Extract the (x, y) coordinate from the center of the cell holding the provided text.  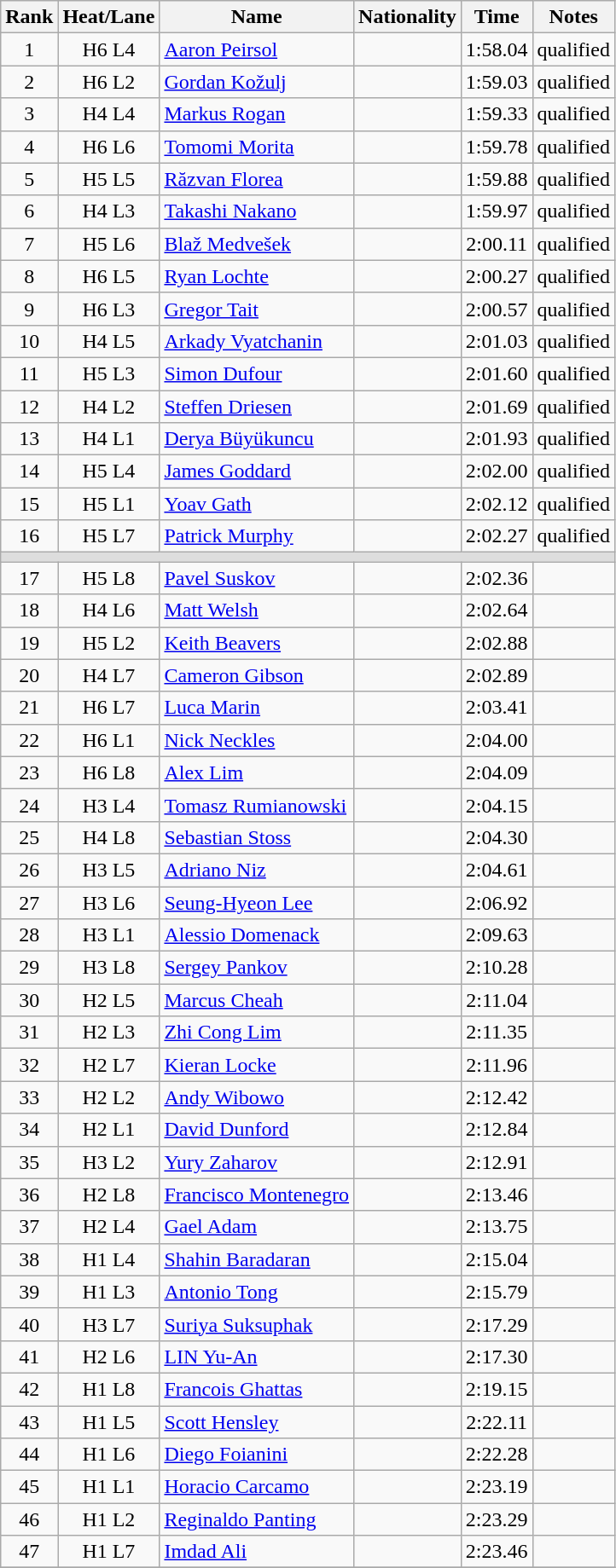
42 (29, 1389)
24 (29, 805)
15 (29, 504)
18 (29, 610)
Horacio Carcamo (257, 1487)
2:17.30 (497, 1357)
H6 L1 (109, 740)
2:06.92 (497, 903)
H1 L5 (109, 1421)
Pavel Suskov (257, 578)
H4 L8 (109, 837)
H1 L1 (109, 1487)
25 (29, 837)
36 (29, 1195)
Heat/Lane (109, 17)
1:59.88 (497, 179)
1 (29, 49)
2:12.42 (497, 1097)
28 (29, 935)
Zhi Cong Lim (257, 1033)
12 (29, 407)
Tomasz Rumianowski (257, 805)
26 (29, 870)
H1 L6 (109, 1455)
Cameron Gibson (257, 675)
2:01.93 (497, 439)
Notes (573, 17)
23 (29, 772)
H1 L4 (109, 1259)
Sergey Pankov (257, 968)
6 (29, 211)
Gregor Tait (257, 309)
2:12.84 (497, 1130)
H4 L7 (109, 675)
4 (29, 147)
2:11.35 (497, 1033)
2:22.11 (497, 1421)
2:00.57 (497, 309)
H5 L4 (109, 472)
H3 L8 (109, 968)
2:01.03 (497, 341)
47 (29, 1552)
H2 L4 (109, 1227)
1:59.03 (497, 82)
Takashi Nakano (257, 211)
H2 L8 (109, 1195)
2:22.28 (497, 1455)
Ryan Lochte (257, 276)
37 (29, 1227)
H2 L5 (109, 1000)
2:15.04 (497, 1259)
20 (29, 675)
H3 L2 (109, 1162)
Yoav Gath (257, 504)
30 (29, 1000)
H5 L1 (109, 504)
2:11.04 (497, 1000)
Răzvan Florea (257, 179)
2:02.36 (497, 578)
H6 L6 (109, 147)
H5 L7 (109, 536)
2:09.63 (497, 935)
2:11.96 (497, 1065)
19 (29, 643)
41 (29, 1357)
H3 L4 (109, 805)
H2 L6 (109, 1357)
Scott Hensley (257, 1421)
2:02.89 (497, 675)
2:12.91 (497, 1162)
9 (29, 309)
2:15.79 (497, 1292)
H2 L1 (109, 1130)
2:02.64 (497, 610)
10 (29, 341)
Suriya Suksuphak (257, 1324)
2:00.27 (497, 276)
Nationality (408, 17)
Yury Zaharov (257, 1162)
H4 L2 (109, 407)
David Dunford (257, 1130)
2:23.29 (497, 1519)
2:01.69 (497, 407)
1:59.33 (497, 114)
H2 L7 (109, 1065)
21 (29, 708)
2:04.30 (497, 837)
H6 L8 (109, 772)
H1 L2 (109, 1519)
13 (29, 439)
46 (29, 1519)
2:02.88 (497, 643)
H5 L6 (109, 244)
39 (29, 1292)
Time (497, 17)
Simon Dufour (257, 373)
H3 L7 (109, 1324)
LIN Yu-An (257, 1357)
2:13.46 (497, 1195)
34 (29, 1130)
2:04.15 (497, 805)
H4 L4 (109, 114)
Gordan Kožulj (257, 82)
H6 L3 (109, 309)
H1 L3 (109, 1292)
Antonio Tong (257, 1292)
H3 L5 (109, 870)
H6 L4 (109, 49)
32 (29, 1065)
1:59.97 (497, 211)
Name (257, 17)
Gael Adam (257, 1227)
2:19.15 (497, 1389)
38 (29, 1259)
Blaž Medvešek (257, 244)
Sebastian Stoss (257, 837)
1:58.04 (497, 49)
2:04.61 (497, 870)
Alex Lim (257, 772)
H3 L1 (109, 935)
H6 L7 (109, 708)
Alessio Domenack (257, 935)
27 (29, 903)
H1 L7 (109, 1552)
Matt Welsh (257, 610)
Andy Wibowo (257, 1097)
H5 L8 (109, 578)
Seung-Hyeon Lee (257, 903)
James Goddard (257, 472)
2:13.75 (497, 1227)
2 (29, 82)
H5 L3 (109, 373)
H4 L1 (109, 439)
H3 L6 (109, 903)
2:23.46 (497, 1552)
Nick Neckles (257, 740)
2:02.12 (497, 504)
2:23.19 (497, 1487)
35 (29, 1162)
Adriano Niz (257, 870)
14 (29, 472)
44 (29, 1455)
Rank (29, 17)
H4 L3 (109, 211)
Imdad Ali (257, 1552)
2:10.28 (497, 968)
Arkady Vyatchanin (257, 341)
Kieran Locke (257, 1065)
2:03.41 (497, 708)
Diego Foianini (257, 1455)
3 (29, 114)
Markus Rogan (257, 114)
H5 L5 (109, 179)
Derya Büyükuncu (257, 439)
Tomomi Morita (257, 147)
2:17.29 (497, 1324)
Keith Beavers (257, 643)
2:04.09 (497, 772)
29 (29, 968)
Aaron Peirsol (257, 49)
8 (29, 276)
43 (29, 1421)
2:02.00 (497, 472)
Shahin Baradaran (257, 1259)
1:59.78 (497, 147)
H4 L6 (109, 610)
16 (29, 536)
Francisco Montenegro (257, 1195)
45 (29, 1487)
5 (29, 179)
2:04.00 (497, 740)
H2 L3 (109, 1033)
40 (29, 1324)
Luca Marin (257, 708)
33 (29, 1097)
H6 L5 (109, 276)
22 (29, 740)
17 (29, 578)
H2 L2 (109, 1097)
7 (29, 244)
Francois Ghattas (257, 1389)
11 (29, 373)
Steffen Driesen (257, 407)
Patrick Murphy (257, 536)
Marcus Cheah (257, 1000)
H6 L2 (109, 82)
2:01.60 (497, 373)
2:02.27 (497, 536)
31 (29, 1033)
H4 L5 (109, 341)
H5 L2 (109, 643)
H1 L8 (109, 1389)
2:00.11 (497, 244)
Reginaldo Panting (257, 1519)
